Provide the (X, Y) coordinate of the cell's center where the given text is located.  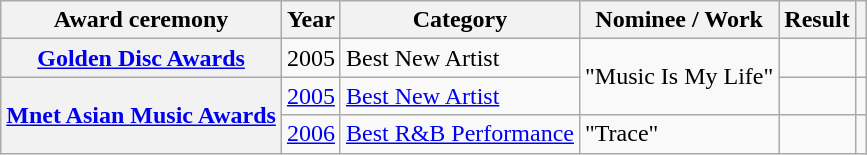
Year (310, 20)
Nominee / Work (678, 20)
Result (817, 20)
Award ceremony (142, 20)
"Music Is My Life" (678, 77)
Best R&B Performance (460, 134)
2006 (310, 134)
Mnet Asian Music Awards (142, 115)
Golden Disc Awards (142, 58)
Category (460, 20)
"Trace" (678, 134)
